Determine the (X, Y) coordinate at the center of the cell enclosing the given text.  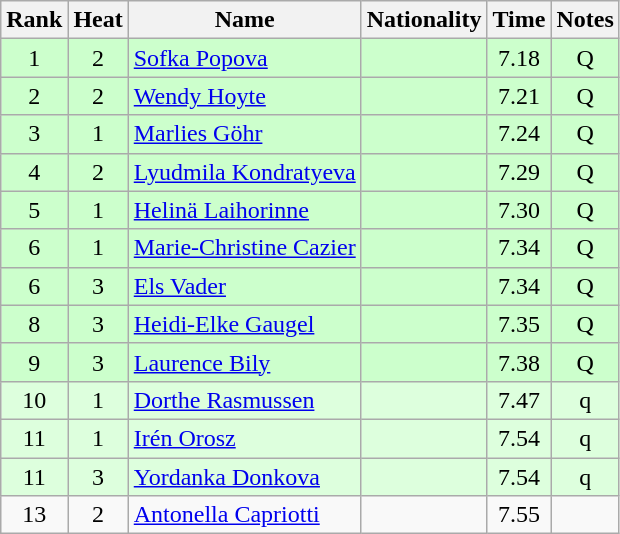
Yordanka Donkova (244, 477)
5 (34, 210)
7.38 (519, 362)
7.55 (519, 515)
Helinä Laihorinne (244, 210)
Marlies Göhr (244, 134)
7.47 (519, 400)
7.29 (519, 172)
Sofka Popova (244, 58)
8 (34, 324)
Nationality (424, 20)
7.35 (519, 324)
Heidi-Elke Gaugel (244, 324)
Irén Orosz (244, 438)
Wendy Hoyte (244, 96)
7.18 (519, 58)
Marie-Christine Cazier (244, 248)
7.21 (519, 96)
Rank (34, 20)
Antonella Capriotti (244, 515)
Lyudmila Kondratyeva (244, 172)
Heat (98, 20)
Time (519, 20)
7.24 (519, 134)
10 (34, 400)
4 (34, 172)
Laurence Bily (244, 362)
9 (34, 362)
Name (244, 20)
Notes (585, 20)
7.30 (519, 210)
Els Vader (244, 286)
Dorthe Rasmussen (244, 400)
13 (34, 515)
